Determine the (x, y) coordinate at the center of the cell enclosing the given text.  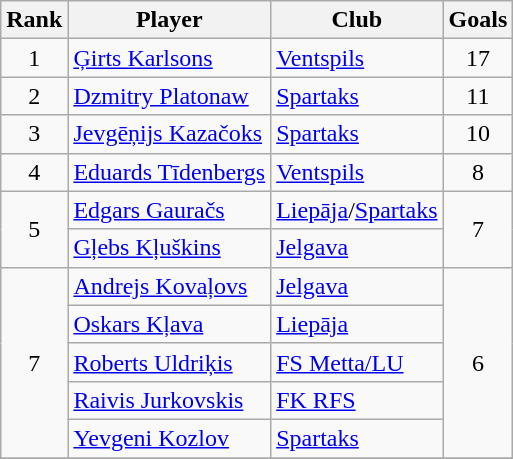
17 (478, 58)
FK RFS (357, 400)
5 (34, 229)
Oskars Kļava (170, 324)
10 (478, 134)
Edgars Gauračs (170, 210)
Goals (478, 20)
Liepāja/Spartaks (357, 210)
4 (34, 172)
Yevgeni Kozlov (170, 438)
6 (478, 362)
2 (34, 96)
Gļebs Kļuškins (170, 248)
Jevgēņijs Kazačoks (170, 134)
Raivis Jurkovskis (170, 400)
Liepāja (357, 324)
3 (34, 134)
Roberts Uldriķis (170, 362)
Rank (34, 20)
11 (478, 96)
Eduards Tīdenbergs (170, 172)
FS Metta/LU (357, 362)
Ģirts Karlsons (170, 58)
Club (357, 20)
1 (34, 58)
Dzmitry Platonaw (170, 96)
8 (478, 172)
Andrejs Kovaļovs (170, 286)
Player (170, 20)
